For the text-containing cell, return its midpoint in [x, y] coordinate format. 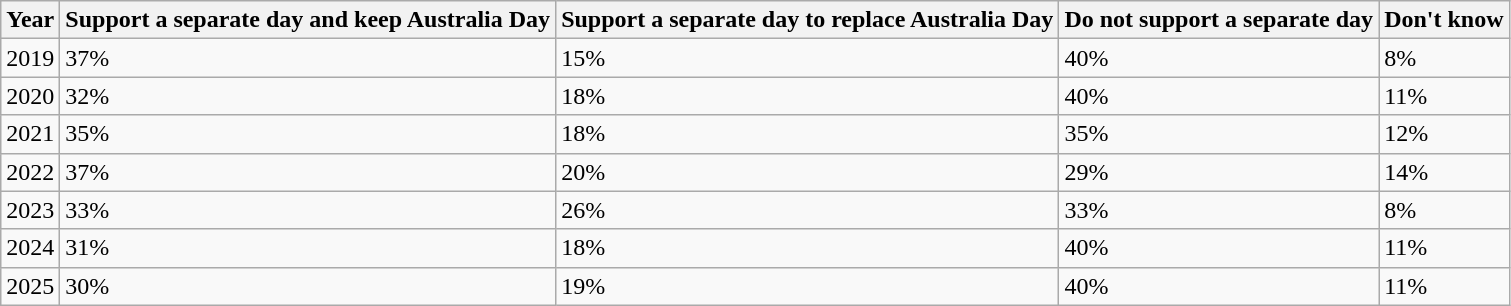
2023 [30, 210]
19% [808, 286]
12% [1444, 134]
Do not support a separate day [1219, 20]
2019 [30, 58]
2024 [30, 248]
26% [808, 210]
30% [308, 286]
Support a separate day and keep Australia Day [308, 20]
2021 [30, 134]
Support a separate day to replace Australia Day [808, 20]
32% [308, 96]
Don't know [1444, 20]
2022 [30, 172]
Year [30, 20]
14% [1444, 172]
15% [808, 58]
29% [1219, 172]
31% [308, 248]
2025 [30, 286]
20% [808, 172]
2020 [30, 96]
